For the text-containing cell, return its midpoint in [x, y] coordinate format. 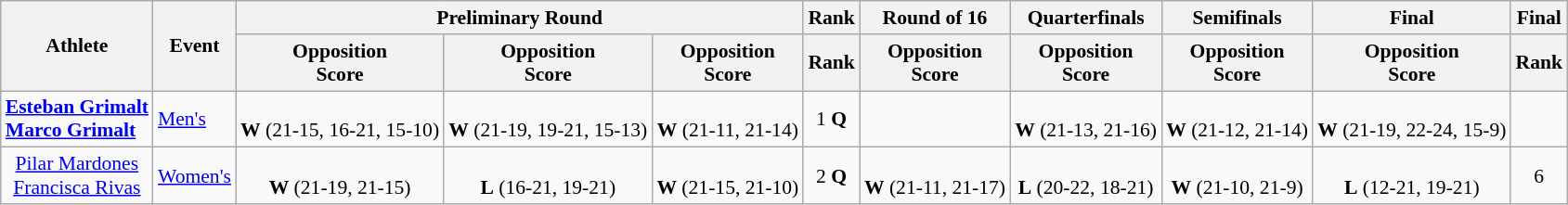
L (12-21, 19-21) [1411, 176]
2 Q [832, 176]
L (16-21, 19-21) [548, 176]
W (21-15, 21-10) [728, 176]
Event [195, 46]
Women's [195, 176]
Round of 16 [935, 18]
Semifinals [1237, 18]
Preliminary Round [520, 18]
W (21-11, 21-17) [935, 176]
Men's [195, 119]
W (21-12, 21-14) [1237, 119]
W (21-15, 16-21, 15-10) [340, 119]
Esteban Grimalt Marco Grimalt [77, 119]
W (21-11, 21-14) [728, 119]
1 Q [832, 119]
W (21-13, 21-16) [1086, 119]
Quarterfinals [1086, 18]
W (21-19, 19-21, 15-13) [548, 119]
Athlete [77, 46]
L (20-22, 18-21) [1086, 176]
W (21-10, 21-9) [1237, 176]
W (21-19, 21-15) [340, 176]
W (21-19, 22-24, 15-9) [1411, 119]
Pilar Mardones Francisca Rivas [77, 176]
6 [1539, 176]
